Find where the given text appears and provide that cell's center as [X, Y] coordinate. 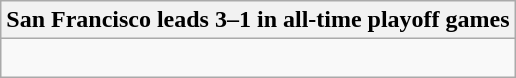
San Francisco leads 3–1 in all-time playoff games [258, 20]
